Capture the cell that displays the provided text and extract its [X, Y] central coordinate. 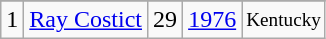
1 [12, 20]
Ray Costict [86, 20]
Kentucky [284, 20]
29 [166, 20]
1976 [212, 20]
